Find where the given text appears and provide that cell's center as (X, Y) coordinate. 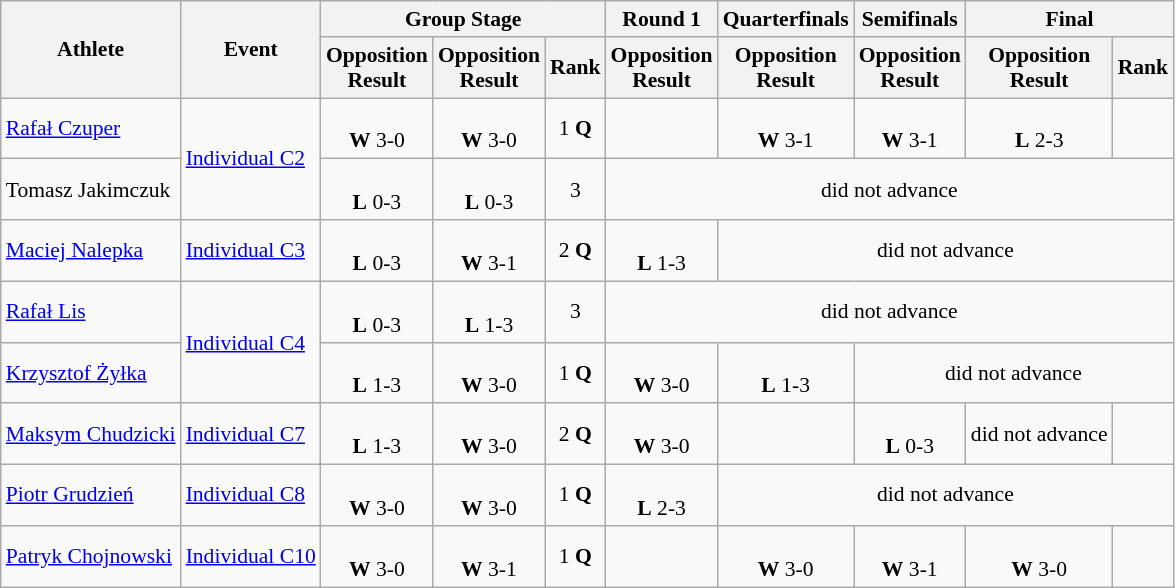
Final (1070, 19)
Maciej Nalepka (91, 250)
Rafał Czuper (91, 128)
Individual C2 (251, 159)
Piotr Grudzień (91, 496)
Semifinals (910, 19)
Individual C3 (251, 250)
Individual C8 (251, 496)
Event (251, 50)
Group Stage (464, 19)
Rafał Lis (91, 312)
Quarterfinals (786, 19)
Round 1 (662, 19)
Maksym Chudzicki (91, 434)
Tomasz Jakimczuk (91, 190)
Athlete (91, 50)
Patryk Chojnowski (91, 556)
Individual C7 (251, 434)
Individual C10 (251, 556)
Krzysztof Żyłka (91, 372)
Individual C4 (251, 342)
